Output the [x, y] coordinate of the center of the cell containing the given text.  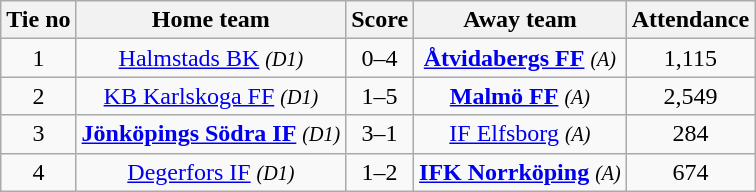
2 [38, 96]
Home team [211, 20]
4 [38, 172]
3–1 [380, 134]
674 [690, 172]
Åtvidabergs FF (A) [520, 58]
IF Elfsborg (A) [520, 134]
Halmstads BK (D1) [211, 58]
1 [38, 58]
284 [690, 134]
2,549 [690, 96]
Attendance [690, 20]
Away team [520, 20]
Degerfors IF (D1) [211, 172]
Score [380, 20]
Malmö FF (A) [520, 96]
1,115 [690, 58]
Tie no [38, 20]
IFK Norrköping (A) [520, 172]
3 [38, 134]
0–4 [380, 58]
Jönköpings Södra IF (D1) [211, 134]
1–2 [380, 172]
KB Karlskoga FF (D1) [211, 96]
1–5 [380, 96]
